Return the [x, y] coordinate for the center point of the cell that contains the specified text.  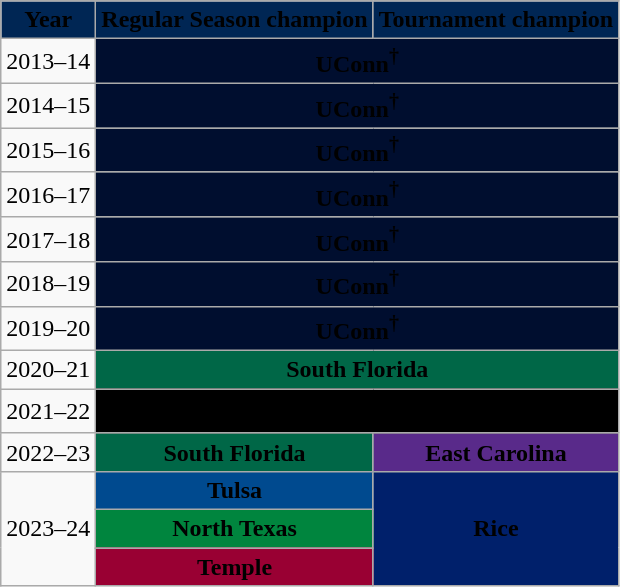
2023–24 [48, 528]
Year [48, 20]
East Carolina [496, 452]
2017–18 [48, 240]
2020–21 [48, 370]
2018–19 [48, 284]
Tulsa [234, 490]
2019–20 [48, 328]
2013–14 [48, 62]
Regular Season champion [234, 20]
2016–17 [48, 194]
North Texas [234, 528]
Temple [234, 567]
UCF† [358, 412]
2015–16 [48, 150]
2014–15 [48, 106]
Rice [496, 528]
Tournament champion [496, 20]
2022–23 [48, 452]
2021–22 [48, 412]
